Provide the (x, y) coordinate of the cell's center where the given text is located.  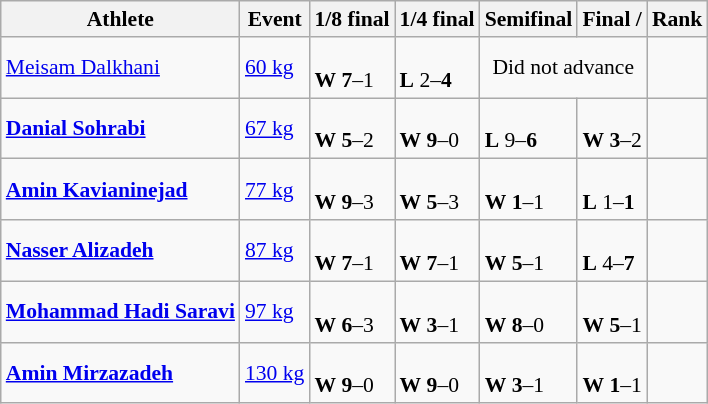
L 2–4 (438, 68)
W 6–3 (352, 312)
Athlete (120, 19)
L 4–7 (612, 250)
Amin Mirzazadeh (120, 372)
Danial Sohrabi (120, 128)
97 kg (274, 312)
Nasser Alizadeh (120, 250)
W 8–0 (529, 312)
Semifinal (529, 19)
77 kg (274, 190)
Rank (678, 19)
67 kg (274, 128)
87 kg (274, 250)
1/8 final (352, 19)
L 1–1 (612, 190)
L 9–6 (529, 128)
Amin Kavianinejad (120, 190)
W 5–3 (438, 190)
W 5–2 (352, 128)
Meisam Dalkhani (120, 68)
Final / (612, 19)
W 3–2 (612, 128)
60 kg (274, 68)
Did not advance (564, 68)
130 kg (274, 372)
Event (274, 19)
W 9–3 (352, 190)
1/4 final (438, 19)
Mohammad Hadi Saravi (120, 312)
